For the text-containing cell, return its midpoint in (X, Y) coordinate format. 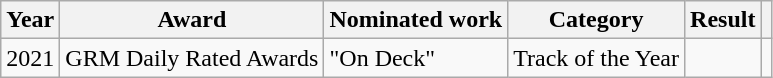
Category (596, 20)
"On Deck" (416, 58)
Year (30, 20)
Track of the Year (596, 58)
GRM Daily Rated Awards (192, 58)
Award (192, 20)
Nominated work (416, 20)
Result (723, 20)
2021 (30, 58)
